Extract the [X, Y] coordinate from the center of the cell holding the provided text.  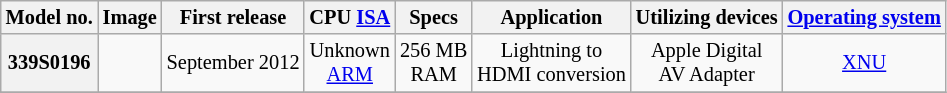
Image [130, 17]
CPU ISA [350, 17]
Model no. [50, 17]
September 2012 [234, 63]
XNU [864, 63]
Apple DigitalAV Adapter [707, 63]
UnknownARM [350, 63]
256 MBRAM [434, 63]
Specs [434, 17]
Operating system [864, 17]
Lightning toHDMI conversion [552, 63]
Utilizing devices [707, 17]
Application [552, 17]
First release [234, 17]
339S0196 [50, 63]
